Pinpoint the cell where the given text exists, returning its (x, y) midpoint coordinate. 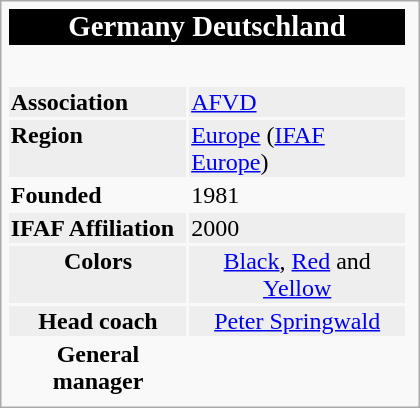
1981 (298, 195)
Founded (98, 195)
Black, Red and Yellow (298, 274)
General manager (98, 368)
IFAF Affiliation (98, 228)
Association (98, 102)
Head coach (98, 321)
Europe (IFAF Europe) (298, 148)
2000 (298, 228)
Peter Springwald (298, 321)
Germany Deutschland (206, 27)
Colors (98, 274)
Region (98, 148)
AFVD (298, 102)
